Search for the cell housing the specified text and yield its [X, Y] center coordinate. 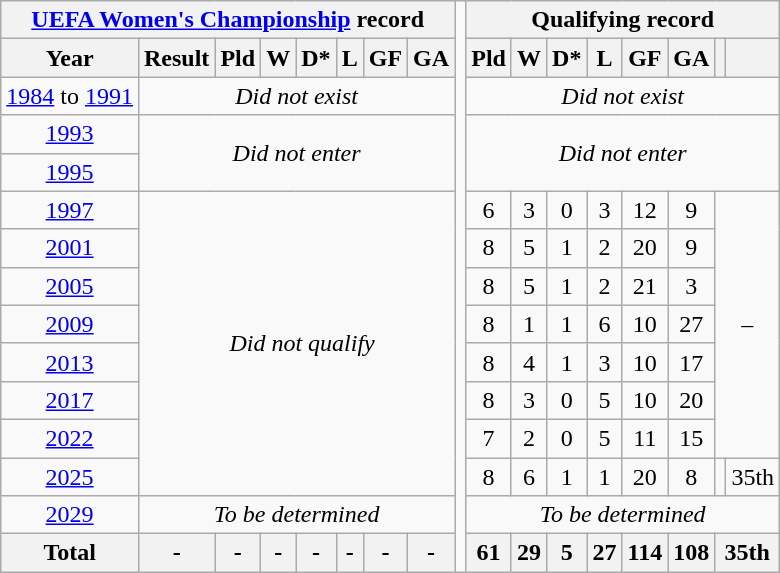
UEFA Women's Championship record [228, 20]
108 [692, 553]
2005 [70, 286]
12 [645, 210]
61 [489, 553]
2022 [70, 438]
1984 to 1991 [70, 96]
2029 [70, 515]
1993 [70, 134]
Qualifying record [623, 20]
Total [70, 553]
Year [70, 58]
1995 [70, 172]
2017 [70, 400]
114 [645, 553]
2009 [70, 324]
2013 [70, 362]
– [748, 324]
21 [645, 286]
29 [528, 553]
Did not qualify [302, 343]
4 [528, 362]
15 [692, 438]
2001 [70, 248]
1997 [70, 210]
Result [176, 58]
2025 [70, 477]
11 [645, 438]
7 [489, 438]
17 [692, 362]
